Pinpoint the cell where the given text exists, returning its [x, y] midpoint coordinate. 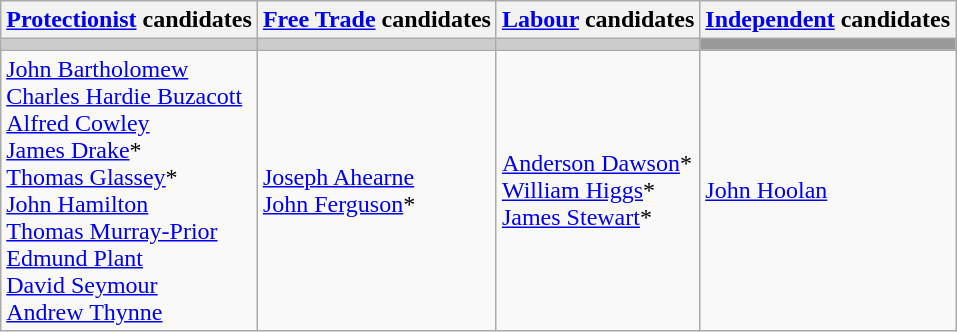
Labour candidates [598, 20]
Protectionist candidates [130, 20]
Free Trade candidates [376, 20]
Anderson Dawson*William Higgs*James Stewart* [598, 190]
Joseph AhearneJohn Ferguson* [376, 190]
Independent candidates [828, 20]
John BartholomewCharles Hardie BuzacottAlfred CowleyJames Drake*Thomas Glassey*John HamiltonThomas Murray-PriorEdmund PlantDavid SeymourAndrew Thynne [130, 190]
John Hoolan [828, 190]
